Output the [X, Y] coordinate of the center of the cell containing the given text.  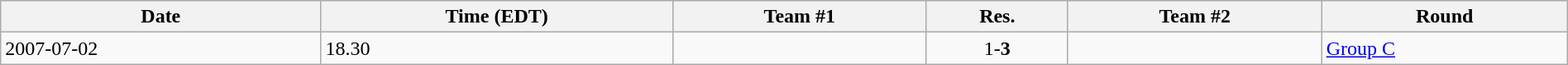
1-3 [997, 48]
Time (EDT) [497, 17]
Team #2 [1194, 17]
Team #1 [799, 17]
Group C [1444, 48]
Round [1444, 17]
18.30 [497, 48]
Res. [997, 17]
Date [160, 17]
2007-07-02 [160, 48]
